Pinpoint the cell where the given text exists, returning its [X, Y] midpoint coordinate. 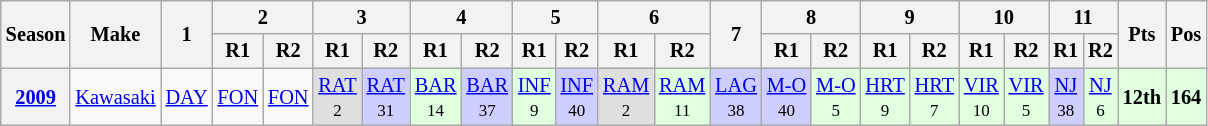
4 [462, 17]
8 [812, 17]
BAR14 [436, 97]
BAR37 [487, 97]
Pos [1186, 34]
Season [36, 34]
7 [736, 34]
11 [1082, 17]
M-O40 [786, 97]
5 [556, 17]
M-O5 [836, 97]
RAM2 [626, 97]
1 [187, 34]
Kawasaki [115, 97]
RAM11 [682, 97]
VIR10 [982, 97]
LAG38 [736, 97]
HRT9 [884, 97]
164 [1186, 97]
6 [654, 17]
Make [115, 34]
2 [264, 17]
INF40 [576, 97]
2009 [36, 97]
NJ38 [1066, 97]
12th [1142, 97]
DAY [187, 97]
3 [361, 17]
Pts [1142, 34]
VIR5 [1026, 97]
10 [1004, 17]
RAT2 [337, 97]
NJ6 [1100, 97]
RAT31 [386, 97]
HRT7 [934, 97]
9 [909, 17]
INF9 [534, 97]
